Return the (x, y) coordinate for the center point of the cell that contains the specified text.  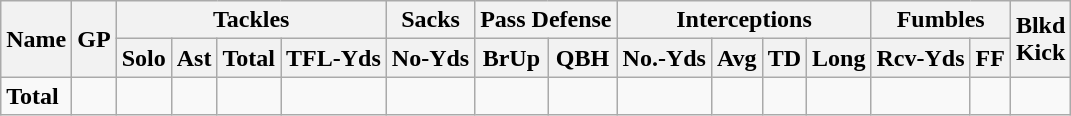
Interceptions (744, 20)
Name (36, 39)
Pass Defense (546, 20)
QBH (582, 58)
Ast (194, 58)
TFL-Yds (334, 58)
FF (990, 58)
Sacks (430, 20)
BrUp (512, 58)
GP (94, 39)
Tackles (251, 20)
Solo (144, 58)
TD (784, 58)
Long (839, 58)
Avg (736, 58)
BlkdKick (1040, 39)
No-Yds (430, 58)
Fumbles (940, 20)
Rcv-Yds (920, 58)
No.-Yds (664, 58)
